Extract the (x, y) coordinate from the center of the cell holding the provided text.  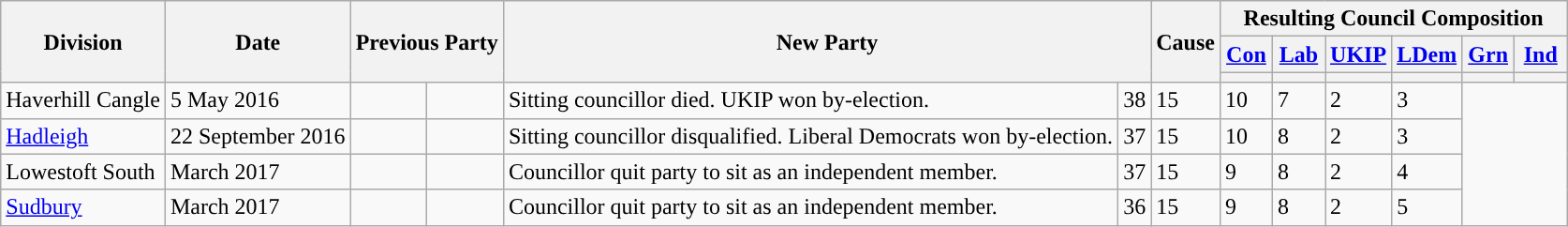
36 (1135, 207)
Previous Party (427, 41)
Sitting councillor died. UKIP won by-election. (810, 100)
UKIP (1358, 54)
Ind (1541, 54)
Cause (1186, 41)
Resulting Council Composition (1393, 19)
Sudbury (83, 207)
New Party (826, 41)
LDem (1427, 54)
22 September 2016 (258, 136)
Hadleigh (83, 136)
Lowestoft South (83, 172)
7 (1298, 100)
5 May 2016 (258, 100)
Lab (1298, 54)
Sitting councillor disqualified. Liberal Democrats won by-election. (810, 136)
5 (1427, 207)
4 (1427, 172)
Date (258, 41)
Grn (1488, 54)
Division (83, 41)
Haverhill Cangle (83, 100)
Con (1246, 54)
38 (1135, 100)
